Locate the cell with the specified text and output its (x, y) center coordinate. 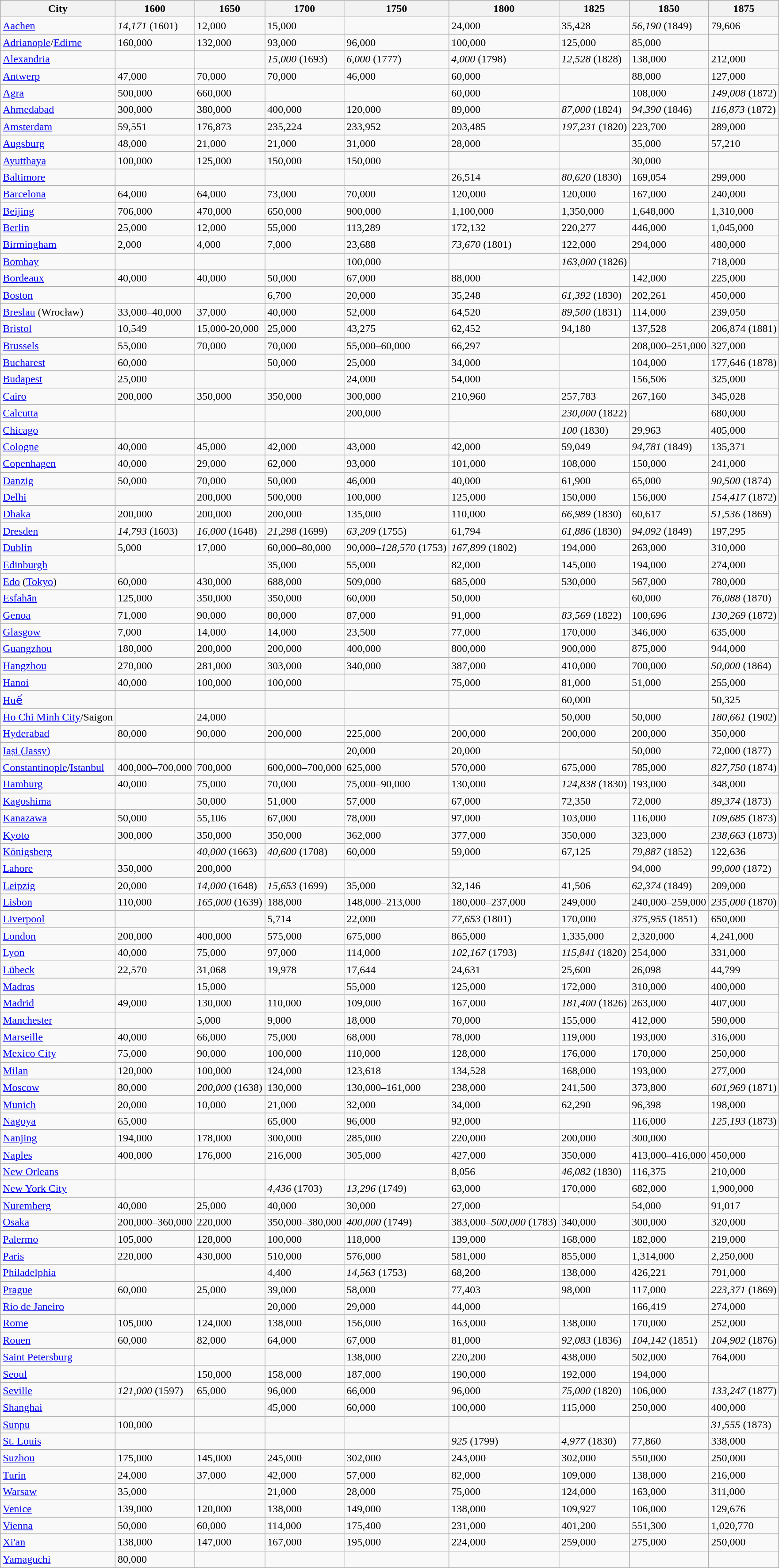
80,620 (1830) (595, 177)
79,887 (1852) (669, 851)
Genoa (58, 615)
Nanjing (58, 1138)
Seville (58, 1391)
55,106 (230, 818)
401,200 (595, 1526)
51,536 (1869) (744, 514)
14,171 (1601) (155, 26)
551,300 (669, 1526)
5,714 (304, 919)
231,000 (504, 1526)
26,098 (669, 970)
68,200 (504, 1273)
235,000 (1870) (744, 902)
Brussels (58, 346)
373,800 (669, 1087)
299,000 (744, 177)
Lyon (58, 953)
117,000 (669, 1290)
2,320,000 (669, 936)
New York City (58, 1189)
44,799 (744, 970)
Antwerp (58, 76)
Hangzhou (58, 666)
Edinburgh (58, 565)
510,000 (304, 1256)
1825 (595, 9)
625,000 (396, 767)
Esfahān (58, 598)
Boston (58, 295)
61,900 (595, 480)
77,653 (1801) (504, 919)
76,088 (1870) (744, 598)
Xi'an (58, 1542)
Kyoto (58, 835)
Sunpu (58, 1425)
192,000 (595, 1374)
320,000 (744, 1222)
4,436 (1703) (304, 1189)
Philadelphia (58, 1273)
601,969 (1871) (744, 1087)
203,485 (504, 127)
509,000 (396, 582)
Guangzhou (58, 649)
Ayutthaya (58, 160)
25,600 (595, 970)
Augsburg (58, 143)
172,132 (504, 228)
New Orleans (58, 1172)
Bordeaux (58, 278)
202,261 (669, 295)
116,375 (669, 1172)
40,600 (1708) (304, 851)
303,000 (304, 666)
35,248 (504, 295)
72,000 (1877) (744, 751)
Shanghai (58, 1407)
198,000 (744, 1104)
14,000 (1648) (230, 886)
219,000 (744, 1239)
Edo (Tokyo) (58, 582)
Madrid (58, 1003)
Huế (58, 700)
305,000 (396, 1155)
190,000 (504, 1374)
Adrianople/Edirne (58, 42)
169,054 (669, 177)
94,390 (1846) (669, 110)
Alexandria (58, 59)
375,955 (1851) (669, 919)
Bristol (58, 329)
4,241,000 (744, 936)
17,000 (230, 548)
163,000 (1826) (595, 262)
68,000 (396, 1037)
43,000 (396, 447)
137,528 (669, 329)
1,045,000 (744, 228)
289,000 (744, 127)
Munich (58, 1104)
718,000 (744, 262)
Iași (Jassy) (58, 751)
176,873 (230, 127)
21,298 (1699) (304, 531)
294,000 (669, 245)
10,549 (155, 329)
134,528 (504, 1071)
156,506 (669, 379)
175,400 (396, 1526)
99,000 (1872) (744, 868)
Bucharest (58, 362)
130,000–161,000 (396, 1087)
16,000 (1648) (230, 531)
254,000 (669, 953)
875,000 (669, 649)
83,569 (1822) (595, 615)
63,209 (1755) (396, 531)
2,000 (155, 245)
682,000 (669, 1189)
Turin (58, 1475)
660,000 (230, 93)
277,000 (744, 1071)
59,551 (155, 127)
446,000 (669, 228)
Constantinople/Istanbul (58, 767)
241,000 (744, 463)
47,000 (155, 76)
104,142 (1851) (669, 1340)
17,644 (396, 970)
6,000 (1777) (396, 59)
4,400 (304, 1273)
55,000–60,000 (396, 346)
96,398 (669, 1104)
44,000 (504, 1306)
195,000 (396, 1542)
Hanoi (58, 682)
155,000 (595, 1020)
827,750 (1874) (744, 767)
325,000 (744, 379)
23,688 (396, 245)
57,210 (744, 143)
94,000 (669, 868)
Ahmedabad (58, 110)
79,606 (744, 26)
925 (1799) (504, 1441)
Moscow (58, 1087)
26,514 (504, 177)
Birmingham (58, 245)
109,927 (595, 1509)
224,000 (504, 1542)
400,000 (1749) (396, 1222)
9,000 (304, 1020)
600,000–700,000 (304, 767)
345,028 (744, 396)
113,289 (396, 228)
576,000 (396, 1256)
32,146 (504, 886)
56,190 (1849) (669, 26)
90,000–128,570 (1753) (396, 548)
124,838 (1830) (595, 784)
Lübeck (58, 970)
Ho Chi Minh City/Saigon (58, 717)
252,000 (744, 1323)
Vienna (58, 1526)
10,000 (230, 1104)
200,000 (1638) (230, 1087)
6,700 (304, 295)
230,000 (1822) (595, 413)
32,000 (396, 1104)
22,000 (396, 919)
62,452 (504, 329)
132,000 (230, 42)
92,000 (504, 1121)
1,310,000 (744, 211)
Prague (58, 1290)
77,000 (504, 632)
64,520 (504, 312)
377,000 (504, 835)
33,000–40,000 (155, 312)
94,781 (1849) (669, 447)
22,570 (155, 970)
550,000 (669, 1458)
Budapest (58, 379)
1600 (155, 9)
Leipzig (58, 886)
239,050 (744, 312)
223,700 (669, 127)
865,000 (504, 936)
154,417 (1872) (744, 497)
62,374 (1849) (669, 886)
245,000 (304, 1458)
129,676 (744, 1509)
1650 (230, 9)
92,083 (1836) (595, 1340)
116,873 (1872) (744, 110)
240,000–259,000 (669, 902)
178,000 (230, 1138)
115,000 (595, 1407)
59,049 (595, 447)
166,419 (669, 1306)
122,636 (744, 851)
Glasgow (58, 632)
209,000 (744, 886)
40,000 (1663) (230, 851)
210,000 (744, 1172)
Seoul (58, 1374)
249,000 (595, 902)
133,247 (1877) (744, 1391)
241,500 (595, 1087)
Manchester (58, 1020)
Naples (58, 1155)
90,500 (1874) (744, 480)
135,000 (396, 514)
706,000 (155, 211)
206,874 (1881) (744, 329)
785,000 (669, 767)
259,000 (595, 1542)
Palermo (58, 1239)
Milan (58, 1071)
160,000 (155, 42)
St. Louis (58, 1441)
102,167 (1793) (504, 953)
470,000 (230, 211)
235,224 (304, 127)
348,000 (744, 784)
67,125 (595, 851)
158,000 (304, 1374)
Osaka (58, 1222)
60,617 (669, 514)
Dhaka (58, 514)
407,000 (744, 1003)
Yamaguchi (58, 1559)
685,000 (504, 582)
103,000 (595, 818)
123,618 (396, 1071)
1,100,000 (504, 211)
1,350,000 (595, 211)
Suzhou (58, 1458)
52,000 (396, 312)
590,000 (744, 1020)
380,000 (230, 110)
4,000 (1798) (504, 59)
122,000 (595, 245)
285,000 (396, 1138)
94,180 (595, 329)
91,000 (504, 615)
400,000–700,000 (155, 767)
73,670 (1801) (504, 245)
98,000 (595, 1290)
Baltimore (58, 177)
58,000 (396, 1290)
220,200 (504, 1357)
66,297 (504, 346)
35,428 (595, 26)
530,000 (595, 582)
91,017 (744, 1206)
15,000-20,000 (230, 329)
101,000 (504, 463)
Rouen (58, 1340)
109,685 (1873) (744, 818)
2,250,000 (744, 1256)
233,952 (396, 127)
75,000–90,000 (396, 784)
77,403 (504, 1290)
50,000 (1864) (744, 666)
405,000 (744, 430)
180,661 (1902) (744, 717)
City (58, 9)
323,000 (669, 835)
180,000 (155, 649)
Rome (58, 1323)
Beijing (58, 211)
855,000 (595, 1256)
Calcutta (58, 413)
89,000 (504, 110)
243,000 (504, 1458)
281,000 (230, 666)
23,500 (396, 632)
238,000 (504, 1087)
350,000–380,000 (304, 1222)
15,653 (1699) (304, 886)
72,000 (669, 801)
Hamburg (58, 784)
Barcelona (58, 194)
238,663 (1873) (744, 835)
Hyderabad (58, 734)
31,000 (396, 143)
270,000 (155, 666)
14,793 (1603) (155, 531)
15,000 (1693) (304, 59)
944,000 (744, 649)
Königsberg (58, 851)
Copenhagen (58, 463)
89,500 (1831) (595, 312)
48,000 (155, 143)
12,528 (1828) (595, 59)
66,989 (1830) (595, 514)
31,068 (230, 970)
62,290 (595, 1104)
581,000 (504, 1256)
Cairo (58, 396)
Rio de Janeiro (58, 1306)
197,231 (1820) (595, 127)
104,902 (1876) (744, 1340)
29,963 (669, 430)
1850 (669, 9)
71,000 (155, 615)
680,000 (744, 413)
Nuremberg (58, 1206)
125,193 (1873) (744, 1121)
Dublin (58, 548)
780,000 (744, 582)
87,000 (396, 615)
31,555 (1873) (744, 1425)
104,000 (669, 362)
Madras (58, 986)
Chicago (58, 430)
502,000 (669, 1357)
412,000 (669, 1020)
72,350 (595, 801)
61,392 (1830) (595, 295)
1700 (304, 9)
60,000–80,000 (304, 548)
331,000 (744, 953)
59,000 (504, 851)
383,000–500,000 (1783) (504, 1222)
46,082 (1830) (595, 1172)
167,899 (1802) (504, 548)
61,794 (504, 531)
121,000 (1597) (155, 1391)
Mexico City (58, 1054)
Dresden (58, 531)
197,295 (744, 531)
Kagoshima (58, 801)
426,221 (669, 1273)
316,000 (744, 1037)
London (58, 936)
13,296 (1749) (396, 1189)
Lisbon (58, 902)
100,696 (669, 615)
39,000 (304, 1290)
41,506 (595, 886)
327,000 (744, 346)
212,000 (744, 59)
Aachen (58, 26)
165,000 (1639) (230, 902)
438,000 (595, 1357)
Breslau (Wrocław) (58, 312)
130,269 (1872) (744, 615)
127,000 (744, 76)
149,008 (1872) (744, 93)
567,000 (669, 582)
208,000–251,000 (669, 346)
147,000 (230, 1542)
Saint Petersburg (58, 1357)
73,000 (304, 194)
Venice (58, 1509)
149,000 (396, 1509)
Nagoya (58, 1121)
94,092 (1849) (669, 531)
387,000 (504, 666)
200,000–360,000 (155, 1222)
175,000 (155, 1458)
18,000 (396, 1020)
1,900,000 (744, 1189)
Paris (58, 1256)
4,000 (230, 245)
570,000 (504, 767)
Agra (58, 93)
63,000 (504, 1189)
50,325 (744, 700)
240,000 (744, 194)
Liverpool (58, 919)
135,371 (744, 447)
19,978 (304, 970)
4,977 (1830) (595, 1441)
61,886 (1830) (595, 531)
635,000 (744, 632)
1,335,000 (595, 936)
1875 (744, 9)
1750 (396, 9)
177,646 (1878) (744, 362)
Bombay (58, 262)
115,841 (1820) (595, 953)
275,000 (669, 1542)
187,000 (396, 1374)
688,000 (304, 582)
142,000 (669, 278)
346,000 (669, 632)
Cologne (58, 447)
172,000 (595, 986)
Lahore (58, 868)
223,371 (1869) (744, 1290)
427,000 (504, 1155)
Danzig (58, 480)
181,400 (1826) (595, 1003)
100 (1830) (595, 430)
148,000–213,000 (396, 902)
180,000–237,000 (504, 902)
188,000 (304, 902)
87,000 (1824) (595, 110)
77,860 (669, 1441)
255,000 (744, 682)
49,000 (155, 1003)
Delhi (58, 497)
85,000 (669, 42)
119,000 (595, 1037)
Kanazawa (58, 818)
1800 (504, 9)
575,000 (304, 936)
338,000 (744, 1441)
24,631 (504, 970)
267,160 (669, 396)
800,000 (504, 649)
311,000 (744, 1492)
210,960 (504, 396)
62,000 (304, 463)
764,000 (744, 1357)
Warsaw (58, 1492)
1,648,000 (669, 211)
Amsterdam (58, 127)
413,000–416,000 (669, 1155)
362,000 (396, 835)
1,020,770 (744, 1526)
8,056 (504, 1172)
75,000 (1820) (595, 1391)
1,314,000 (669, 1256)
27,000 (504, 1206)
480,000 (744, 245)
220,277 (595, 228)
Marseille (58, 1037)
182,000 (669, 1239)
43,275 (396, 329)
791,000 (744, 1273)
257,783 (595, 396)
118,000 (396, 1239)
89,374 (1873) (744, 801)
Berlin (58, 228)
14,563 (1753) (396, 1273)
410,000 (595, 666)
